Extract the [x, y] coordinate from the center of the cell holding the provided text.  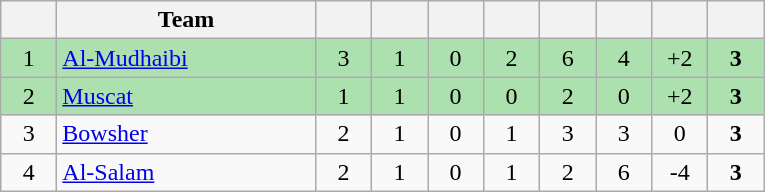
Al-Mudhaibi [186, 58]
Muscat [186, 96]
Bowsher [186, 134]
-4 [680, 172]
Team [186, 20]
Al-Salam [186, 172]
